From the cell containing the given text, extract its center point as (x, y) coordinate. 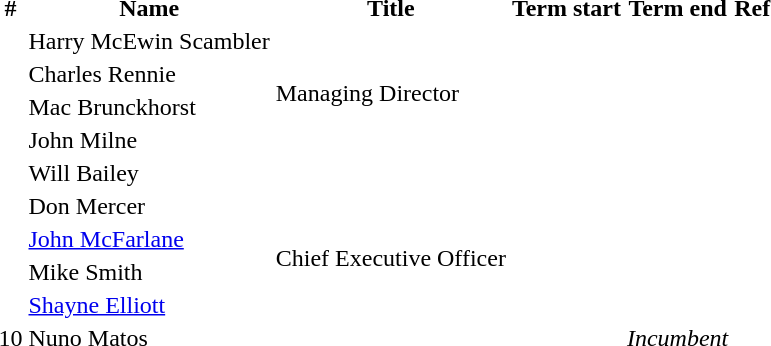
Shayne Elliott (149, 305)
Harry McEwin Scambler (149, 41)
Will Bailey (149, 173)
Managing Director (390, 94)
Mike Smith (149, 272)
Mac Brunckhorst (149, 107)
John Milne (149, 140)
Don Mercer (149, 206)
Charles Rennie (149, 74)
John McFarlane (149, 239)
